Determine the (X, Y) coordinate at the center of the cell enclosing the given text.  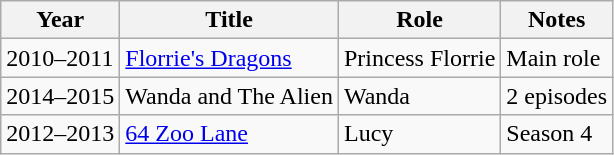
2014–2015 (60, 96)
Main role (557, 58)
2010–2011 (60, 58)
Title (230, 20)
Lucy (419, 134)
Role (419, 20)
64 Zoo Lane (230, 134)
Florrie's Dragons (230, 58)
Princess Florrie (419, 58)
Notes (557, 20)
Wanda (419, 96)
2012–2013 (60, 134)
Year (60, 20)
Season 4 (557, 134)
2 episodes (557, 96)
Wanda and The Alien (230, 96)
